Scan for the cell matching the given text and deliver its [X, Y] coordinate at center. 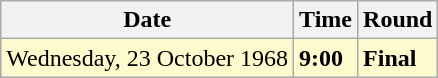
Date [148, 20]
Round [398, 20]
Time [326, 20]
Wednesday, 23 October 1968 [148, 58]
9:00 [326, 58]
Final [398, 58]
